Determine the (X, Y) coordinate at the center of the cell enclosing the given text.  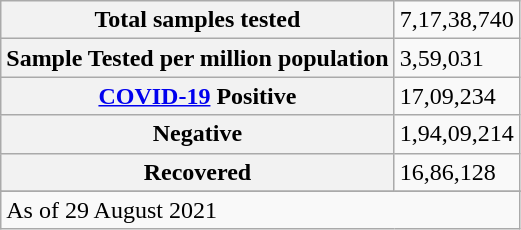
16,86,128 (456, 172)
Sample Tested per million population (198, 58)
7,17,38,740 (456, 20)
3,59,031 (456, 58)
COVID-19 Positive (198, 96)
17,09,234 (456, 96)
1,94,09,214 (456, 134)
As of 29 August 2021 (260, 210)
Negative (198, 134)
Total samples tested (198, 20)
Recovered (198, 172)
